Return (X, Y) of the center of cell containing provided text 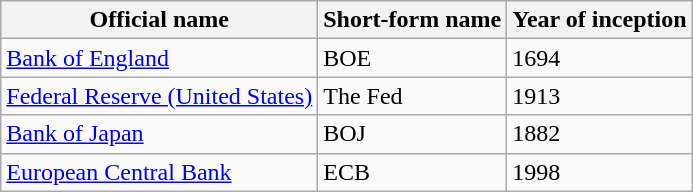
The Fed (412, 96)
Short-form name (412, 20)
BOE (412, 58)
Year of inception (600, 20)
1913 (600, 96)
ECB (412, 172)
1694 (600, 58)
European Central Bank (160, 172)
Bank of England (160, 58)
BOJ (412, 134)
Federal Reserve (United States) (160, 96)
Official name (160, 20)
1882 (600, 134)
1998 (600, 172)
Bank of Japan (160, 134)
